Detect which cell encompasses the target text, then output its (X, Y) center coordinate. 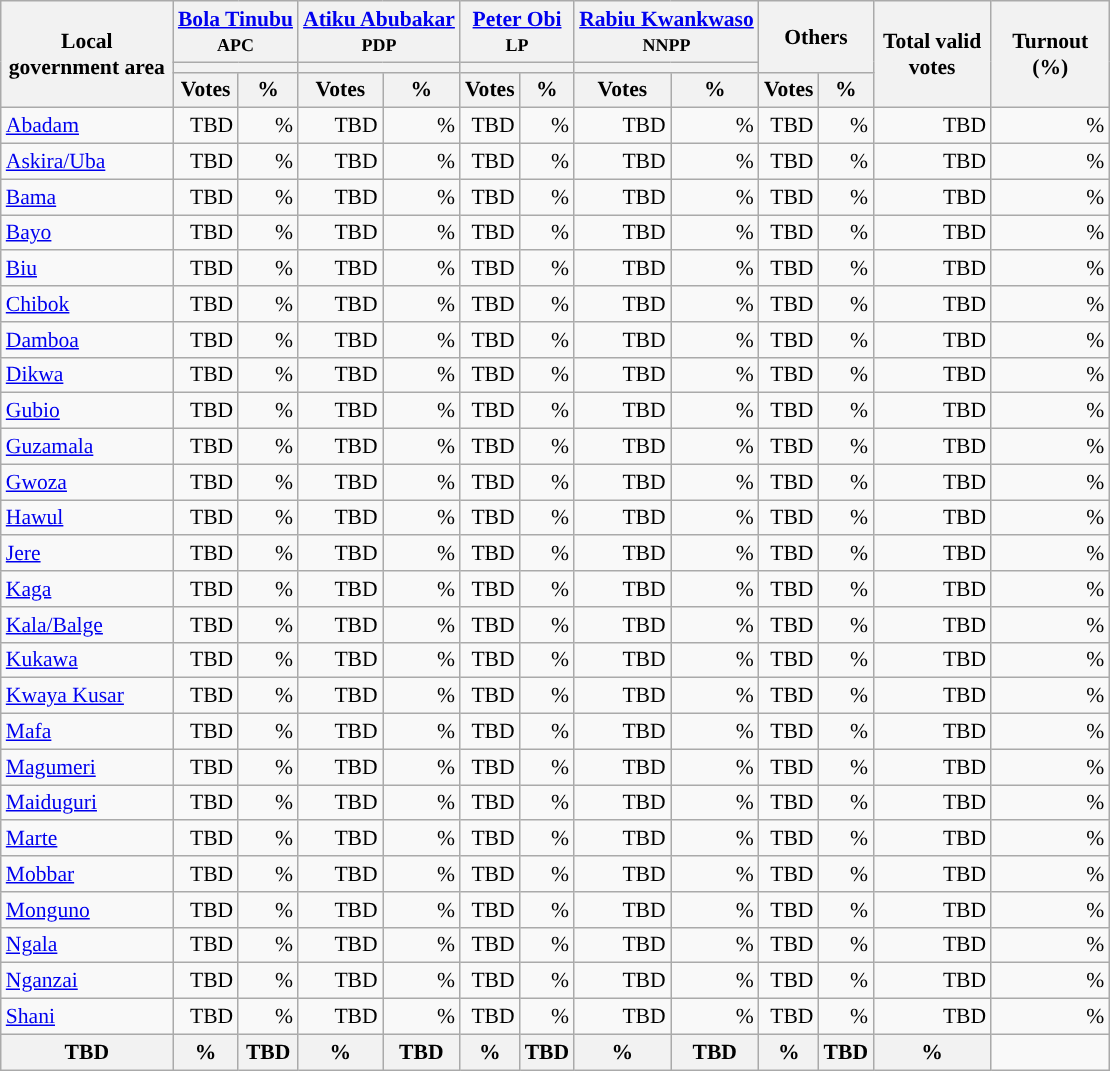
Bola TinubuAPC (236, 32)
Kaga (87, 589)
Rabiu KwankwasoNNPP (666, 32)
Gubio (87, 411)
Bayo (87, 233)
Kukawa (87, 660)
Nganzai (87, 981)
Dikwa (87, 375)
Bama (87, 197)
Abadam (87, 126)
Guzamala (87, 447)
Chibok (87, 304)
Askira/Uba (87, 162)
Jere (87, 554)
Maiduguri (87, 803)
Ngala (87, 945)
Kwaya Kusar (87, 696)
Monguno (87, 910)
Biu (87, 269)
Magumeri (87, 767)
Mobbar (87, 874)
Total valid votes (932, 54)
Marte (87, 839)
Local government area (87, 54)
Mafa (87, 732)
Hawul (87, 518)
Kala/Balge (87, 625)
Peter ObiLP (517, 32)
Damboa (87, 340)
Atiku AbubakarPDP (379, 32)
Shani (87, 1017)
Gwoza (87, 482)
Turnout (%) (1050, 54)
Others (816, 36)
